Output the [x, y] coordinate of the center of the cell containing the given text.  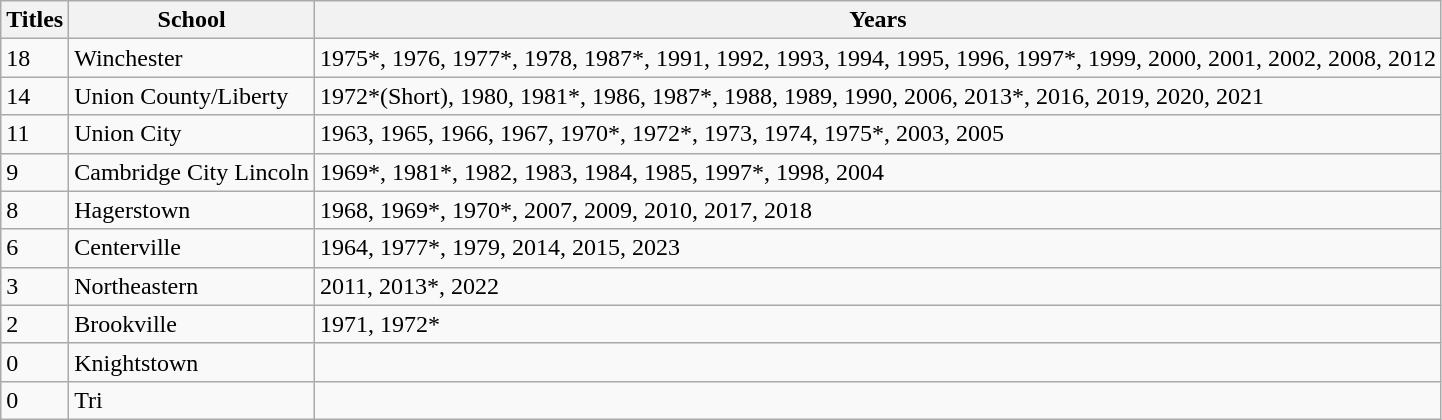
1968, 1969*, 1970*, 2007, 2009, 2010, 2017, 2018 [878, 210]
Hagerstown [192, 210]
6 [35, 248]
2 [35, 324]
Titles [35, 20]
8 [35, 210]
9 [35, 172]
3 [35, 286]
2011, 2013*, 2022 [878, 286]
Tri [192, 400]
Winchester [192, 58]
1975*, 1976, 1977*, 1978, 1987*, 1991, 1992, 1993, 1994, 1995, 1996, 1997*, 1999, 2000, 2001, 2002, 2008, 2012 [878, 58]
Union City [192, 134]
1963, 1965, 1966, 1967, 1970*, 1972*, 1973, 1974, 1975*, 2003, 2005 [878, 134]
Centerville [192, 248]
Brookville [192, 324]
1969*, 1981*, 1982, 1983, 1984, 1985, 1997*, 1998, 2004 [878, 172]
14 [35, 96]
Union County/Liberty [192, 96]
Years [878, 20]
Northeastern [192, 286]
1964, 1977*, 1979, 2014, 2015, 2023 [878, 248]
18 [35, 58]
1971, 1972* [878, 324]
11 [35, 134]
School [192, 20]
Knightstown [192, 362]
Cambridge City Lincoln [192, 172]
1972*(Short), 1980, 1981*, 1986, 1987*, 1988, 1989, 1990, 2006, 2013*, 2016, 2019, 2020, 2021 [878, 96]
